Determine the (x, y) coordinate at the center of the cell enclosing the given text.  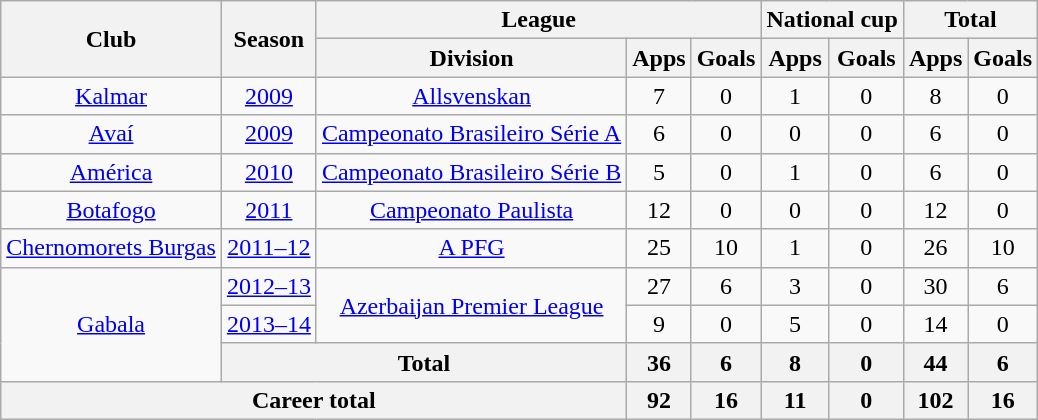
Campeonato Brasileiro Série A (471, 134)
30 (935, 286)
A PFG (471, 248)
Azerbaijan Premier League (471, 305)
7 (659, 96)
11 (795, 400)
Campeonato Paulista (471, 210)
2011–12 (268, 248)
3 (795, 286)
Season (268, 39)
44 (935, 362)
National cup (832, 20)
2011 (268, 210)
92 (659, 400)
Club (112, 39)
Campeonato Brasileiro Série B (471, 172)
América (112, 172)
2010 (268, 172)
102 (935, 400)
Chernomorets Burgas (112, 248)
Kalmar (112, 96)
2012–13 (268, 286)
League (538, 20)
25 (659, 248)
36 (659, 362)
Allsvenskan (471, 96)
Gabala (112, 324)
Division (471, 58)
9 (659, 324)
Career total (314, 400)
2013–14 (268, 324)
14 (935, 324)
27 (659, 286)
Botafogo (112, 210)
Avaí (112, 134)
26 (935, 248)
